Extract the (X, Y) coordinate from the center of the cell holding the provided text.  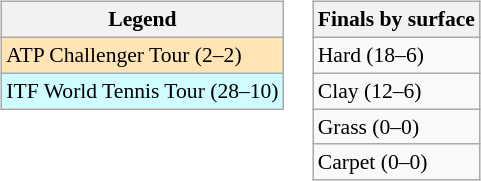
Grass (0–0) (396, 127)
ITF World Tennis Tour (28–10) (142, 91)
Clay (12–6) (396, 91)
Carpet (0–0) (396, 162)
Legend (142, 20)
Finals by surface (396, 20)
ATP Challenger Tour (2–2) (142, 55)
Hard (18–6) (396, 55)
